For the text-containing cell, return its midpoint in (x, y) coordinate format. 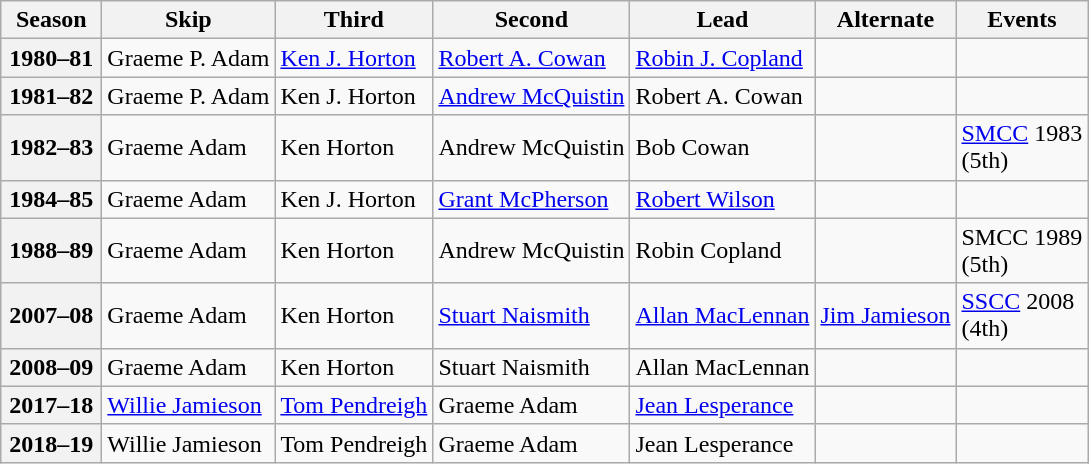
1980–81 (52, 58)
Robin J. Copland (722, 58)
Lead (722, 20)
Events (1022, 20)
2018–19 (52, 443)
SMCC 1989 (5th) (1022, 250)
Third (354, 20)
2007–08 (52, 316)
1981–82 (52, 96)
Alternate (886, 20)
Jim Jamieson (886, 316)
Season (52, 20)
Grant McPherson (532, 199)
2008–09 (52, 367)
2017–18 (52, 405)
Robin Copland (722, 250)
Bob Cowan (722, 148)
1988–89 (52, 250)
1984–85 (52, 199)
Skip (188, 20)
Second (532, 20)
Robert Wilson (722, 199)
SSCC 2008 (4th) (1022, 316)
SMCC 1983 (5th) (1022, 148)
1982–83 (52, 148)
